Locate the cell with the specified text and output its [x, y] center coordinate. 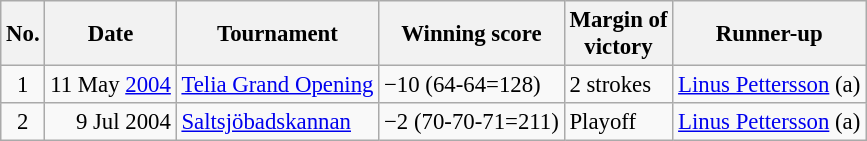
Date [110, 34]
Saltsjöbadskannan [278, 122]
Tournament [278, 34]
Telia Grand Opening [278, 85]
Margin ofvictory [618, 34]
−2 (70-70-71=211) [472, 122]
Winning score [472, 34]
−10 (64-64=128) [472, 85]
No. [23, 34]
1 [23, 85]
2 [23, 122]
Runner-up [770, 34]
2 strokes [618, 85]
11 May 2004 [110, 85]
Playoff [618, 122]
9 Jul 2004 [110, 122]
